From the cell containing the given text, extract its center point as [X, Y] coordinate. 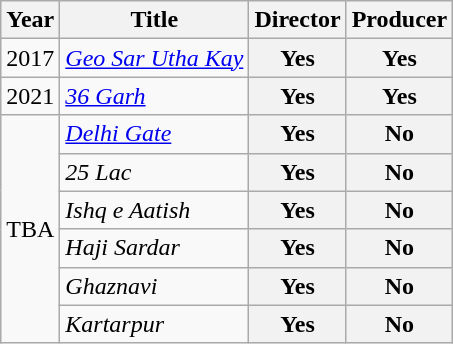
Ishq e Aatish [154, 210]
Delhi Gate [154, 134]
Director [298, 20]
Ghaznavi [154, 286]
Year [30, 20]
TBA [30, 229]
36 Garh [154, 96]
2021 [30, 96]
Title [154, 20]
Haji Sardar [154, 248]
Kartarpur [154, 324]
25 Lac [154, 172]
2017 [30, 58]
Producer [400, 20]
Geo Sar Utha Kay [154, 58]
